Locate the cell with the specified text and output its [x, y] center coordinate. 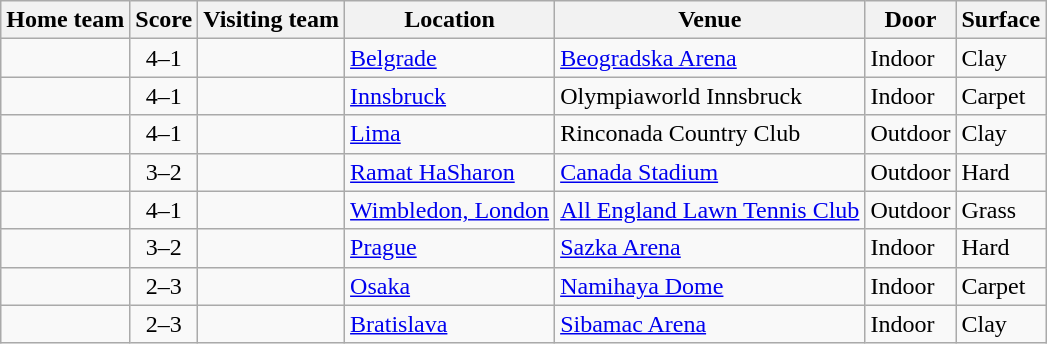
Score [164, 20]
Visiting team [272, 20]
Osaka [450, 286]
Olympiaworld Innsbruck [710, 96]
Sibamac Arena [710, 324]
Venue [710, 20]
Ramat HaSharon [450, 172]
All England Lawn Tennis Club [710, 210]
Sazka Arena [710, 248]
Rinconada Country Club [710, 134]
Bratislava [450, 324]
Innsbruck [450, 96]
Canada Stadium [710, 172]
Lima [450, 134]
Location [450, 20]
Namihaya Dome [710, 286]
Home team [66, 20]
Beogradska Arena [710, 58]
Belgrade [450, 58]
Grass [1001, 210]
Surface [1001, 20]
Prague [450, 248]
Door [910, 20]
Wimbledon, London [450, 210]
